Output the [X, Y] coordinate of the center of the cell containing the given text.  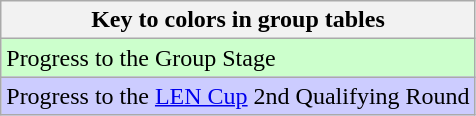
Progress to the LEN Cup 2nd Qualifying Round [238, 96]
Progress to the Group Stage [238, 58]
Key to colors in group tables [238, 20]
